From the cell containing the given text, extract its center point as (x, y) coordinate. 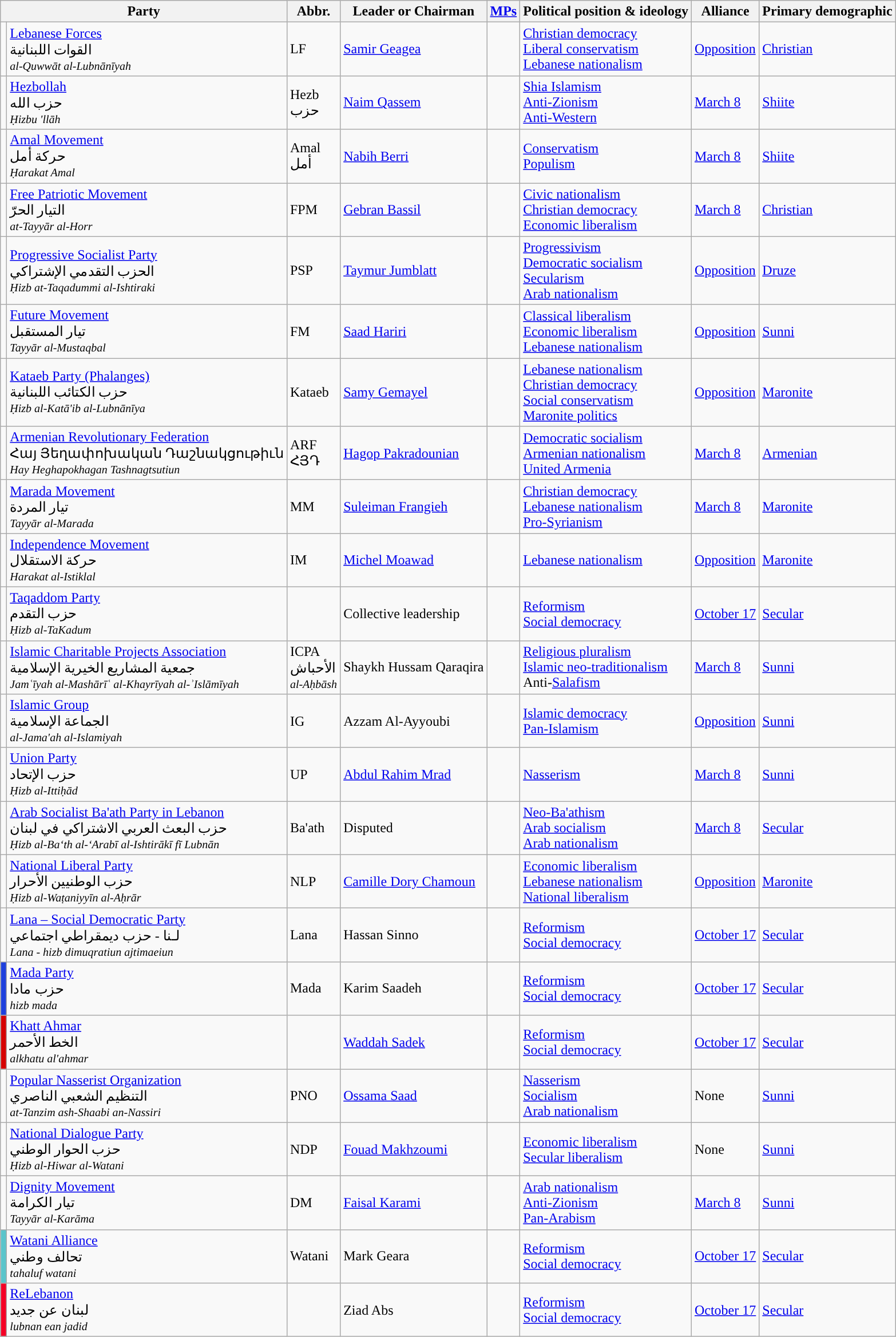
Civic nationalismChristian democracyEconomic liberalism (606, 210)
Collective leadership (414, 614)
Marada Movementتيار المردةTayyār al-Marada (147, 507)
IG (314, 721)
Naim Qassem (414, 102)
DM (314, 1203)
MM (314, 507)
Saad Hariri (414, 331)
Lebanese Forcesالقوات اللبنانيةal-Quwwāt al-Lubnānīyah (147, 49)
Samir Geagea (414, 49)
MPs (503, 11)
Mada Partyحزب ماداhizb mada (147, 988)
Suleiman Frangieh (414, 507)
Gebran Bassil (414, 210)
Religious pluralismIslamic neo-traditionalismAnti-Salafism (606, 667)
Disputed (414, 828)
Arab nationalismAnti-ZionismPan-Arabism (606, 1203)
Armenian Revolutionary FederationՀայ Յեղափոխական ԴաշնակցութիւնHay Heghapokhagan Tashnagtsutiun (147, 453)
UP (314, 774)
Economic liberalismSecular liberalism (606, 1149)
Mark Geara (414, 1256)
Progressive Socialist Partyالحزب التقدمي الإشتراكيḤizb at-Taqadummi al-Ishtiraki (147, 270)
Free Patriotic Movementالتيار الحرّat-Tayyār al-Horr (147, 210)
Classical liberalismEconomic liberalismLebanese nationalism (606, 331)
ConservatismPopulism (606, 156)
Samy Gemayel (414, 393)
LF (314, 49)
Fouad Makhzoumi (414, 1149)
Abbr. (314, 11)
Armenian (827, 453)
Alliance (725, 11)
Leader or Chairman (414, 11)
IM (314, 560)
FPM (314, 210)
Lebanese nationalismChristian democracySocial conservatismMaronite politics (606, 393)
Mada (314, 988)
FM (314, 331)
Karim Saadeh (414, 988)
Watani (314, 1256)
Taymur Jumblatt (414, 270)
Islamic democracyPan-Islamism (606, 721)
Hezbحزب (314, 102)
PSP (314, 270)
Shia IslamismAnti-ZionismAnti-Western (606, 102)
Abdul Rahim Mrad (414, 774)
Primary demographic (827, 11)
PNO (314, 1096)
Union Partyحزب الإتحادḤizb al-Ittiḥād (147, 774)
Nabih Berri (414, 156)
NasserismSocialismArab nationalism (606, 1096)
Islamic Charitable Projects Associationجمعية المشاريع الخيرية الإسلاميةJamʿīyah al-Mashārīʿ al-Khayrīyah al-ʾIslāmīyah (147, 667)
Druze (827, 270)
ICPAالأحباشal-Aḥbāsh (314, 667)
NLP (314, 881)
Azzam Al-Ayyoubi (414, 721)
Waddah Sadek (414, 1042)
Lebanese nationalism (606, 560)
Economic liberalismLebanese nationalismNational liberalism (606, 881)
Kataeb (314, 393)
Hagop Pakradounian (414, 453)
Ziad Abs (414, 1310)
Taqaddom Partyحزب التقدمḤizb al-TaKadum (147, 614)
Nasserism (606, 774)
Dignity Movementتيار الكرامةTayyār al-Karāma (147, 1203)
Faisal Karami (414, 1203)
Arab Socialist Ba'ath Party in Lebanonحزب البعث العربي الاشتراكي في لبنانḤizb al-Ba‘th al-‘Arabī al-Ishtirākī fī Lubnān (147, 828)
ProgressivismDemocratic socialismSecularismArab nationalism (606, 270)
National Dialogue Partyحزب الحوار الوطنيḤizb al-Hiwar al-Watani (147, 1149)
Lana – Social Democratic Partyلـنا - حزب ديمقراطي اجتماعيLana - hizb dimuqratiun ajtimaeiun (147, 935)
Independence Movementحركة الاستقلالHarakat al-Istiklal (147, 560)
Hassan Sinno (414, 935)
Lana (314, 935)
Party (144, 11)
Political position & ideology (606, 11)
Islamic Groupالجماعة الإسلاميةal-Jama'ah al-Islamiyah (147, 721)
Camille Dory Chamoun (414, 881)
Amal Movementحركة أملḤarakat Amal (147, 156)
Watani Allianceتحالف وطنيtahaluf watani (147, 1256)
Ba'ath (314, 828)
Popular Nasserist Organizationالتنظيم الشعبي الناصريat-Tanzim ash-Shaabi an-Nassiri (147, 1096)
Amalأمل (314, 156)
NDP (314, 1149)
ReLebanonلبنان عن جديدlubnan ean jadid (147, 1310)
Christian democracyLiberal conservatismLebanese nationalism (606, 49)
Khatt Ahmarالخط الأحمرalkhatu al'ahmar (147, 1042)
Democratic socialismArmenian nationalismUnited Armenia (606, 453)
Hezbollahحزب اللهḤizbu 'llāh (147, 102)
Neo-Ba'athismArab socialismArab nationalism (606, 828)
Ossama Saad (414, 1096)
Shaykh Hussam Qaraqira (414, 667)
Christian democracyLebanese nationalismPro-Syrianism (606, 507)
ARFՀՅԴ (314, 453)
Michel Moawad (414, 560)
Future Movementتيار المستقبلTayyār al-Mustaqbal (147, 331)
Kataeb Party (Phalanges)حزب الكتائب اللبنانيةḤizb al-Katā'ib al-Lubnānīya (147, 393)
National Liberal Partyحزب الوطنيين الأحرارḤizb al-Waṭaniyyīn al-Aḥrār (147, 881)
